Provide the [x, y] coordinate of the cell's center where the given text is located.  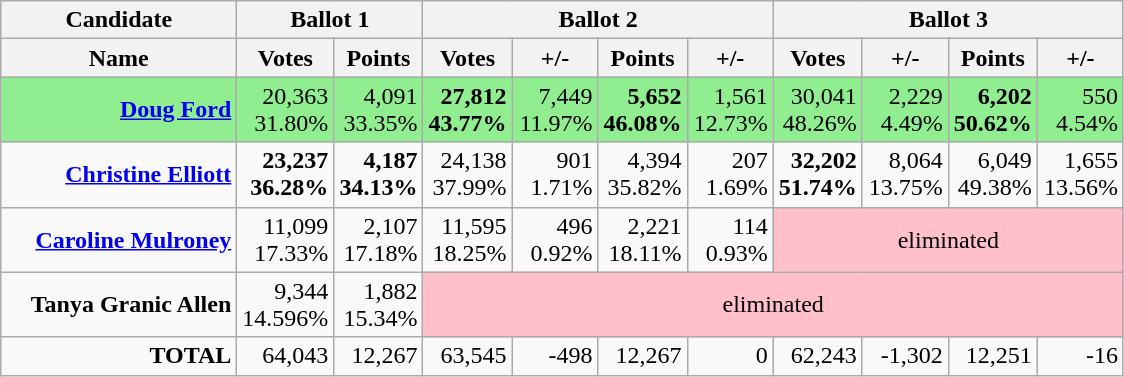
1,65513.56% [1080, 174]
2,22118.11% [642, 240]
9,34414.596% [286, 304]
2071.69% [730, 174]
1140.93% [730, 240]
Tanya Granic Allen [119, 304]
6,20250.62% [992, 110]
2,10717.18% [378, 240]
62,243 [818, 356]
4,09133.35% [378, 110]
11,59518.25% [468, 240]
9011.71% [555, 174]
11,09917.33% [286, 240]
TOTAL [119, 356]
Doug Ford [119, 110]
1,56112.73% [730, 110]
Candidate [119, 20]
-498 [555, 356]
8,06413.75% [905, 174]
-16 [1080, 356]
20,36331.80% [286, 110]
Name [119, 58]
32,20251.74% [818, 174]
Caroline Mulroney [119, 240]
23,23736.28% [286, 174]
Ballot 2 [598, 20]
27,81243.77% [468, 110]
-1,302 [905, 356]
0 [730, 356]
30,04148.26% [818, 110]
4,18734.13% [378, 174]
1,88215.34% [378, 304]
5504.54% [1080, 110]
Christine Elliott [119, 174]
Ballot 3 [948, 20]
24,13837.99% [468, 174]
5,65246.08% [642, 110]
64,043 [286, 356]
12,251 [992, 356]
6,04949.38% [992, 174]
63,545 [468, 356]
4960.92% [555, 240]
2,2294.49% [905, 110]
4,39435.82% [642, 174]
7,44911.97% [555, 110]
Ballot 1 [330, 20]
